Scan for the cell matching the given text and deliver its (x, y) coordinate at center. 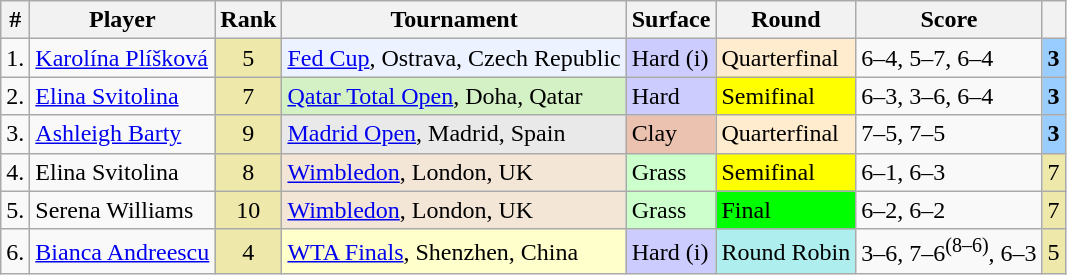
6. (16, 252)
Bianca Andreescu (122, 252)
10 (248, 210)
6–3, 3–6, 6–4 (949, 96)
6–2, 6–2 (949, 210)
Round (786, 20)
Hard (671, 96)
3–6, 7–6(8–6), 6–3 (949, 252)
Madrid Open, Madrid, Spain (454, 134)
Qatar Total Open, Doha, Qatar (454, 96)
Fed Cup, Ostrava, Czech Republic (454, 58)
8 (248, 172)
# (16, 20)
Score (949, 20)
Ashleigh Barty (122, 134)
7–5, 7–5 (949, 134)
WTA Finals, Shenzhen, China (454, 252)
Rank (248, 20)
Final (786, 210)
9 (248, 134)
4. (16, 172)
3. (16, 134)
6–1, 6–3 (949, 172)
Tournament (454, 20)
Karolína Plíšková (122, 58)
Round Robin (786, 252)
Clay (671, 134)
4 (248, 252)
2. (16, 96)
6–4, 5–7, 6–4 (949, 58)
5. (16, 210)
Surface (671, 20)
1. (16, 58)
Player (122, 20)
Serena Williams (122, 210)
